Scan for the cell matching the given text and deliver its (X, Y) coordinate at center. 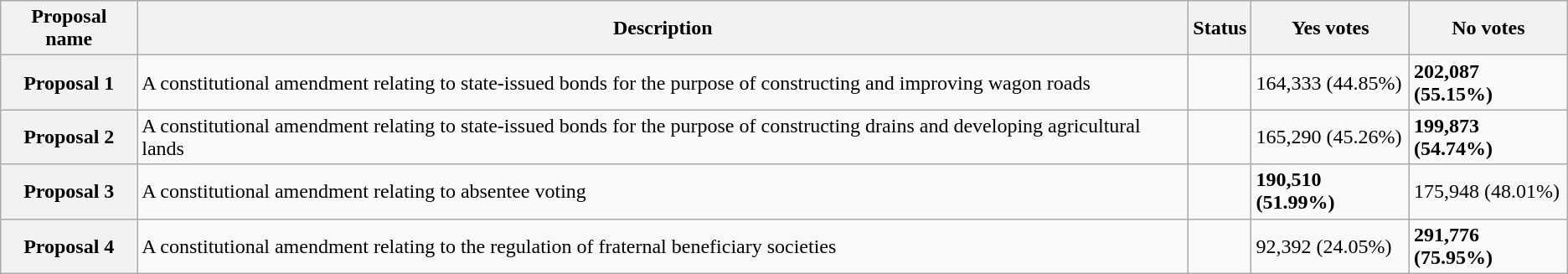
291,776 (75.95%) (1489, 246)
Status (1220, 28)
A constitutional amendment relating to absentee voting (663, 191)
A constitutional amendment relating to state-issued bonds for the purpose of constructing and improving wagon roads (663, 82)
Proposal name (69, 28)
199,873 (54.74%) (1489, 137)
190,510 (51.99%) (1330, 191)
Proposal 3 (69, 191)
Proposal 4 (69, 246)
Proposal 1 (69, 82)
202,087 (55.15%) (1489, 82)
No votes (1489, 28)
164,333 (44.85%) (1330, 82)
Description (663, 28)
Proposal 2 (69, 137)
A constitutional amendment relating to state-issued bonds for the purpose of constructing drains and developing agricultural lands (663, 137)
165,290 (45.26%) (1330, 137)
175,948 (48.01%) (1489, 191)
92,392 (24.05%) (1330, 246)
Yes votes (1330, 28)
A constitutional amendment relating to the regulation of fraternal beneficiary societies (663, 246)
